Determine the (x, y) coordinate at the center of the cell enclosing the given text.  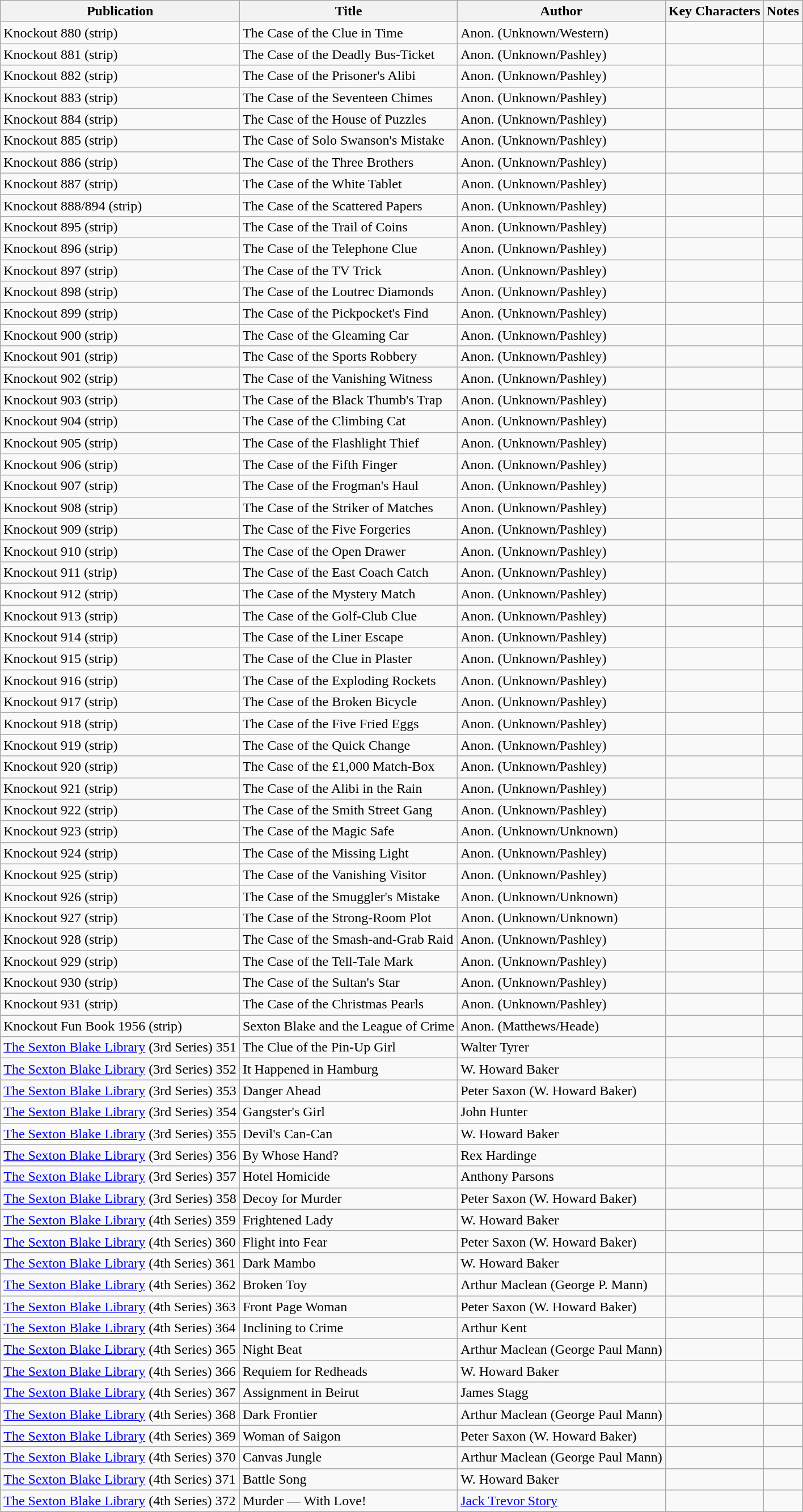
Knockout 926 (strip) (120, 896)
The Case of the Pickpocket's Find (348, 314)
The Case of the Smith Street Gang (348, 810)
James Stagg (561, 1393)
The Case of the Fifth Finger (348, 464)
Knockout 921 (strip) (120, 788)
Knockout 884 (strip) (120, 119)
Knockout 930 (strip) (120, 983)
Author (561, 11)
The Case of the Christmas Pearls (348, 1004)
The Case of the Vanishing Visitor (348, 875)
The Case of the Smash-and-Grab Raid (348, 939)
Flight into Fear (348, 1241)
Knockout 886 (strip) (120, 162)
Knockout 923 (strip) (120, 831)
Knockout 927 (strip) (120, 918)
The Sexton Blake Library (4th Series) 364 (120, 1328)
Danger Ahead (348, 1091)
Assignment in Beirut (348, 1393)
The Case of the Striker of Matches (348, 508)
Anthony Parsons (561, 1177)
The Case of the Seventeen Chimes (348, 98)
The Sexton Blake Library (4th Series) 372 (120, 1501)
Requiem for Redheads (348, 1371)
The Case of the Sports Robbery (348, 357)
The Case of the Strong-Room Plot (348, 918)
Knockout Fun Book 1956 (strip) (120, 1026)
Knockout 887 (strip) (120, 184)
The Case of the Scattered Papers (348, 205)
Jack Trevor Story (561, 1501)
Night Beat (348, 1350)
The Case of the Trail of Coins (348, 227)
Anon. (Unknown/Western) (561, 33)
The Sexton Blake Library (3rd Series) 353 (120, 1091)
Knockout 899 (strip) (120, 314)
Title (348, 11)
Knockout 914 (strip) (120, 637)
Battle Song (348, 1479)
The Sexton Blake Library (3rd Series) 352 (120, 1069)
The Case of the Liner Escape (348, 637)
Knockout 915 (strip) (120, 659)
The Case of the Black Thumb's Trap (348, 400)
Hotel Homicide (348, 1177)
The Case of the £1,000 Match-Box (348, 767)
The Case of Solo Swanson's Mistake (348, 141)
The Case of the Exploding Rockets (348, 681)
Decoy for Murder (348, 1198)
Knockout 901 (strip) (120, 357)
Knockout 909 (strip) (120, 529)
Knockout 929 (strip) (120, 961)
The Sexton Blake Library (3rd Series) 355 (120, 1134)
Knockout 924 (strip) (120, 853)
The Case of the Gleaming Car (348, 335)
The Case of the Clue in Time (348, 33)
The Sexton Blake Library (3rd Series) 357 (120, 1177)
Knockout 908 (strip) (120, 508)
The Case of the Climbing Cat (348, 421)
Knockout 905 (strip) (120, 443)
Knockout 931 (strip) (120, 1004)
Canvas Jungle (348, 1458)
Knockout 885 (strip) (120, 141)
Knockout 913 (strip) (120, 615)
Knockout 904 (strip) (120, 421)
The Case of the Alibi in the Rain (348, 788)
The Case of the Telephone Clue (348, 248)
Knockout 897 (strip) (120, 271)
The Case of the Flashlight Thief (348, 443)
Knockout 928 (strip) (120, 939)
Anon. (Matthews/Heade) (561, 1026)
Knockout 918 (strip) (120, 724)
Key Characters (715, 11)
The Sexton Blake Library (4th Series) 362 (120, 1285)
The Sexton Blake Library (4th Series) 369 (120, 1436)
The Sexton Blake Library (4th Series) 361 (120, 1263)
The Case of the Five Forgeries (348, 529)
The Sexton Blake Library (4th Series) 368 (120, 1414)
Knockout 911 (strip) (120, 572)
Knockout 922 (strip) (120, 810)
The Sexton Blake Library (3rd Series) 351 (120, 1048)
Knockout 910 (strip) (120, 551)
Front Page Woman (348, 1306)
It Happened in Hamburg (348, 1069)
Knockout 925 (strip) (120, 875)
The Clue of the Pin-Up Girl (348, 1048)
The Case of the Vanishing Witness (348, 378)
The Case of the Five Fried Eggs (348, 724)
Devil's Can-Can (348, 1134)
The Case of the Tell-Tale Mark (348, 961)
Knockout 900 (strip) (120, 335)
The Sexton Blake Library (3rd Series) 358 (120, 1198)
Knockout 895 (strip) (120, 227)
The Sexton Blake Library (4th Series) 359 (120, 1220)
The Case of the Prisoner's Alibi (348, 76)
The Case of the Smuggler's Mistake (348, 896)
John Hunter (561, 1112)
Knockout 916 (strip) (120, 681)
The Case of the Magic Safe (348, 831)
The Sexton Blake Library (3rd Series) 354 (120, 1112)
Knockout 902 (strip) (120, 378)
Rex Hardinge (561, 1155)
The Case of the Quick Change (348, 745)
Knockout 880 (strip) (120, 33)
Knockout 919 (strip) (120, 745)
Broken Toy (348, 1285)
Murder — With Love! (348, 1501)
Knockout 888/894 (strip) (120, 205)
Knockout 907 (strip) (120, 486)
Dark Frontier (348, 1414)
Knockout 906 (strip) (120, 464)
Sexton Blake and the League of Crime (348, 1026)
The Sexton Blake Library (4th Series) 365 (120, 1350)
The Case of the House of Puzzles (348, 119)
Knockout 920 (strip) (120, 767)
Knockout 882 (strip) (120, 76)
Gangster's Girl (348, 1112)
Inclining to Crime (348, 1328)
Knockout 883 (strip) (120, 98)
Knockout 912 (strip) (120, 594)
Arthur Maclean (George P. Mann) (561, 1285)
The Case of the TV Trick (348, 271)
Publication (120, 11)
The Case of the Loutrec Diamonds (348, 292)
Walter Tyrer (561, 1048)
Woman of Saigon (348, 1436)
Frightened Lady (348, 1220)
Knockout 898 (strip) (120, 292)
The Case of the Frogman's Haul (348, 486)
The Case of the Three Brothers (348, 162)
Knockout 881 (strip) (120, 54)
The Sexton Blake Library (3rd Series) 356 (120, 1155)
The Case of the Golf-Club Clue (348, 615)
Knockout 896 (strip) (120, 248)
By Whose Hand? (348, 1155)
The Case of the Sultan's Star (348, 983)
The Case of the Broken Bicycle (348, 702)
The Case of the Mystery Match (348, 594)
Notes (783, 11)
The Sexton Blake Library (4th Series) 371 (120, 1479)
The Case of the Open Drawer (348, 551)
Knockout 917 (strip) (120, 702)
The Sexton Blake Library (4th Series) 366 (120, 1371)
The Sexton Blake Library (4th Series) 363 (120, 1306)
The Case of the Missing Light (348, 853)
The Sexton Blake Library (4th Series) 370 (120, 1458)
The Case of the East Coach Catch (348, 572)
The Sexton Blake Library (4th Series) 360 (120, 1241)
Knockout 903 (strip) (120, 400)
Dark Mambo (348, 1263)
The Case of the Clue in Plaster (348, 659)
Arthur Kent (561, 1328)
The Case of the Deadly Bus-Ticket (348, 54)
The Sexton Blake Library (4th Series) 367 (120, 1393)
The Case of the White Tablet (348, 184)
